Output the (X, Y) coordinate of the center of the cell containing the given text.  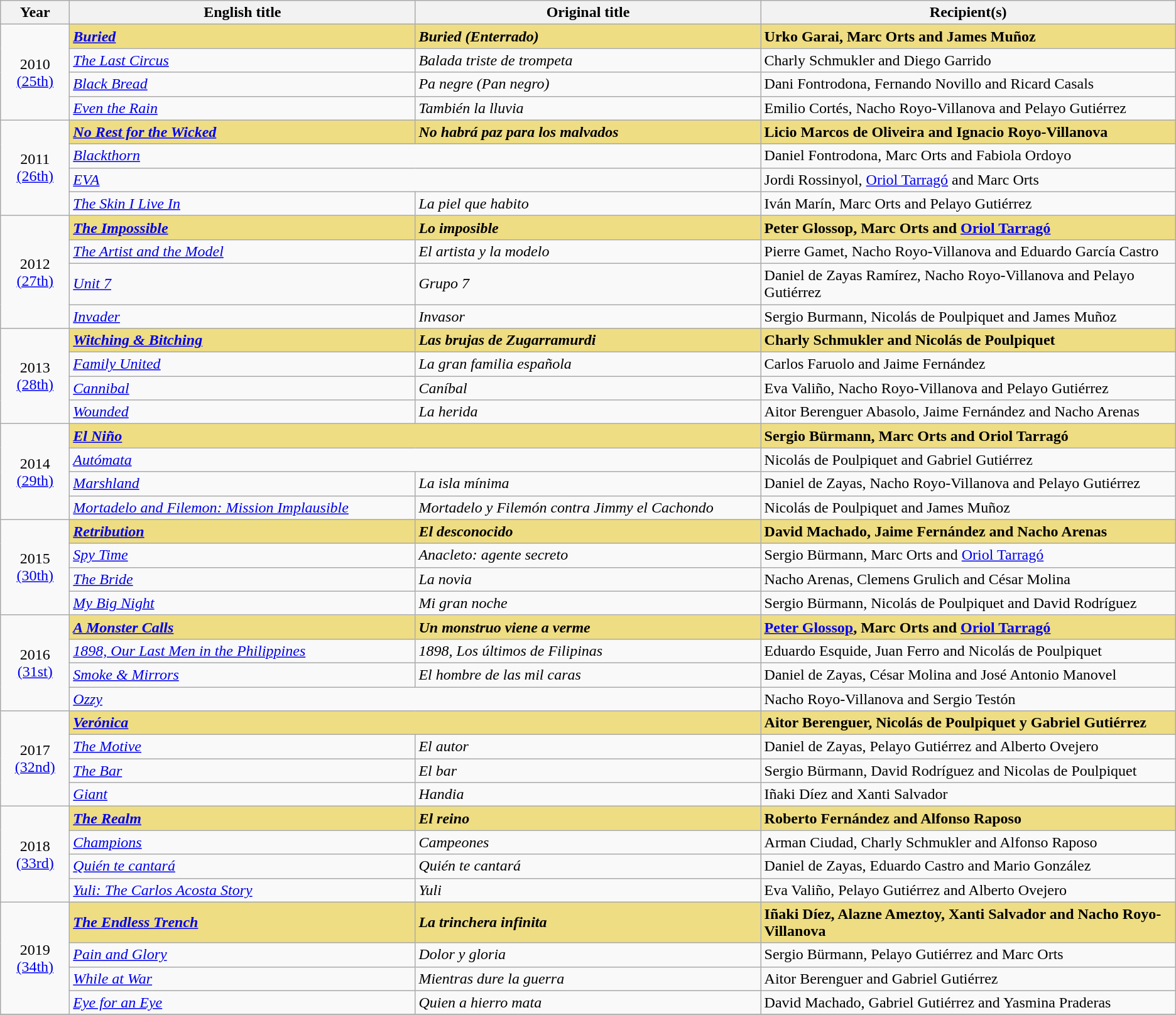
También la lluvia (588, 108)
Dolor y gloria (588, 955)
Recipient(s) (968, 13)
Balada triste de trompeta (588, 60)
Nacho Arenas, Clemens Grulich and César Molina (968, 579)
Buried (242, 36)
The Impossible (242, 227)
2017(32nd) (35, 759)
La piel que habito (588, 204)
El Niño (415, 436)
The Skin I Live In (242, 204)
Family United (242, 364)
Witching & Bitching (242, 340)
A Monster Calls (242, 627)
Daniel Fontrodona, Marc Orts and Fabiola Ordoyo (968, 156)
No habrá paz para los malvados (588, 132)
Eye for an Eye (242, 1002)
Smoke & Mirrors (242, 675)
My Big Night (242, 603)
Jordi Rossinyol, Oriol Tarragó and Marc Orts (968, 180)
2010(25th) (35, 72)
Year (35, 13)
Grupo 7 (588, 284)
Eva Valiño, Pelayo Gutiérrez and Alberto Ovejero (968, 890)
Un monstruo viene a verme (588, 627)
Yuli: The Carlos Acosta Story (242, 890)
Buried (Enterrado) (588, 36)
Unit 7 (242, 284)
1898, Los últimos de Filipinas (588, 651)
Aitor Berenguer, Nicolás de Poulpiquet y Gabriel Gutiérrez (968, 723)
Dani Fontrodona, Fernando Novillo and Ricard Casals (968, 84)
Aitor Berenguer and Gabriel Gutiérrez (968, 979)
The Endless Trench (242, 922)
El bar (588, 771)
Even the Rain (242, 108)
Cannibal (242, 388)
La herida (588, 412)
Emilio Cortés, Nacho Royo-Villanova and Pelayo Gutiérrez (968, 108)
Arman Ciudad, Charly Schmukler and Alfonso Raposo (968, 842)
El autor (588, 747)
While at War (242, 979)
Nicolás de Poulpiquet and James Muñoz (968, 507)
La isla mínima (588, 484)
1898, Our Last Men in the Philippines (242, 651)
Daniel de Zayas, César Molina and José Antonio Manovel (968, 675)
David Machado, Jaime Fernández and Nacho Arenas (968, 531)
El desconocido (588, 531)
Iñaki Díez, Alazne Ameztoy, Xanti Salvador and Nacho Royo-Villanova (968, 922)
2011(26th) (35, 168)
Roberto Fernández and Alfonso Raposo (968, 818)
2012(27th) (35, 271)
Handia (588, 795)
The Bride (242, 579)
2016(31st) (35, 663)
Sergio Bürmann, Pelayo Gutiérrez and Marc Orts (968, 955)
Licio Marcos de Oliveira and Ignacio Royo-Villanova (968, 132)
El hombre de las mil caras (588, 675)
Sergio Bürmann, Nicolás de Poulpiquet and David Rodríguez (968, 603)
Spy Time (242, 555)
La trinchera infinita (588, 922)
Daniel de Zayas, Nacho Royo-Villanova and Pelayo Gutiérrez (968, 484)
Anacleto: agente secreto (588, 555)
Urko Garai, Marc Orts and James Muñoz (968, 36)
Nicolás de Poulpiquet and Gabriel Gutiérrez (968, 460)
Wounded (242, 412)
The Last Circus (242, 60)
Original title (588, 13)
Verónica (415, 723)
Sergio Bürmann, David Rodríguez and Nicolas de Poulpiquet (968, 771)
Charly Schmukler and Nicolás de Poulpiquet (968, 340)
Caníbal (588, 388)
Campeones (588, 842)
2014(29th) (35, 472)
Pa negre (Pan negro) (588, 84)
Invasor (588, 316)
Champions (242, 842)
Lo imposible (588, 227)
Daniel de Zayas, Eduardo Castro and Mario González (968, 866)
Las brujas de Zugarramurdi (588, 340)
Aitor Berenguer Abasolo, Jaime Fernández and Nacho Arenas (968, 412)
El reino (588, 818)
El artista y la modelo (588, 251)
Autómata (415, 460)
Eduardo Esquide, Juan Ferro and Nicolás de Poulpiquet (968, 651)
Pain and Glory (242, 955)
Yuli (588, 890)
The Artist and the Model (242, 251)
Charly Schmukler and Diego Garrido (968, 60)
Invader (242, 316)
Ozzy (415, 699)
La gran familia española (588, 364)
Pierre Gamet, Nacho Royo-Villanova and Eduardo García Castro (968, 251)
Daniel de Zayas, Pelayo Gutiérrez and Alberto Ovejero (968, 747)
Iñaki Díez and Xanti Salvador (968, 795)
Retribution (242, 531)
Mientras dure la guerra (588, 979)
2015(30th) (35, 567)
David Machado, Gabriel Gutiérrez and Yasmina Praderas (968, 1002)
2018(33rd) (35, 854)
Eva Valiño, Nacho Royo-Villanova and Pelayo Gutiérrez (968, 388)
Iván Marín, Marc Orts and Pelayo Gutiérrez (968, 204)
Carlos Faruolo and Jaime Fernández (968, 364)
Black Bread (242, 84)
No Rest for the Wicked (242, 132)
English title (242, 13)
Giant (242, 795)
The Realm (242, 818)
The Bar (242, 771)
2019(34th) (35, 958)
Daniel de Zayas Ramírez, Nacho Royo-Villanova and Pelayo Gutiérrez (968, 284)
2013(28th) (35, 376)
La novia (588, 579)
Blackthorn (415, 156)
Mortadelo y Filemón contra Jimmy el Cachondo (588, 507)
Sergio Burmann, Nicolás de Poulpiquet and James Muñoz (968, 316)
The Motive (242, 747)
Nacho Royo-Villanova and Sergio Testón (968, 699)
Quien a hierro mata (588, 1002)
EVA (415, 180)
Mortadelo and Filemon: Mission Implausible (242, 507)
Marshland (242, 484)
Mi gran noche (588, 603)
